Scan for the cell matching the given text and deliver its (x, y) coordinate at center. 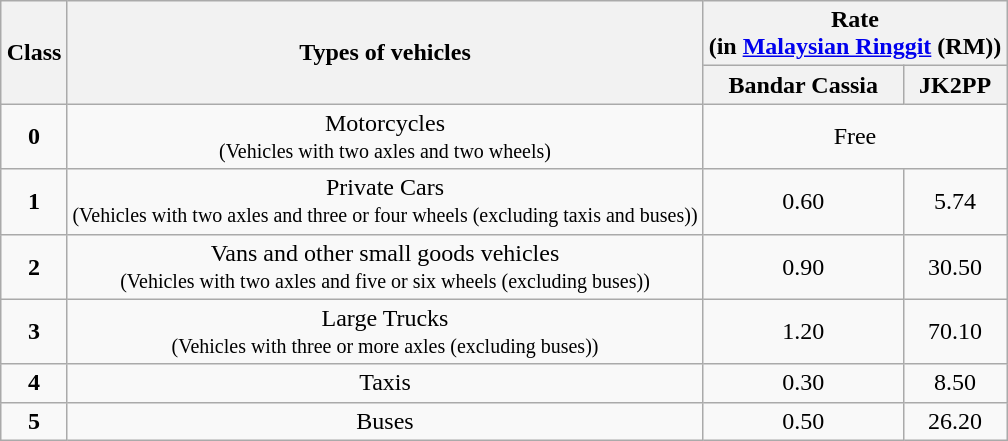
3 (34, 332)
JK2PP (955, 85)
Private Cars(Vehicles with two axles and three or four wheels (excluding taxis and buses)) (385, 202)
26.20 (955, 421)
Motorcycles(Vehicles with two axles and two wheels) (385, 136)
30.50 (955, 266)
1.20 (803, 332)
Vans and other small goods vehicles(Vehicles with two axles and five or six wheels (excluding buses)) (385, 266)
5.74 (955, 202)
Large Trucks(Vehicles with three or more axles (excluding buses)) (385, 332)
Bandar Cassia (803, 85)
0.30 (803, 383)
5 (34, 421)
70.10 (955, 332)
Rate(in Malaysian Ringgit (RM)) (855, 34)
Free (855, 136)
8.50 (955, 383)
Class (34, 52)
0.90 (803, 266)
2 (34, 266)
Buses (385, 421)
Taxis (385, 383)
Types of vehicles (385, 52)
0.60 (803, 202)
0.50 (803, 421)
0 (34, 136)
1 (34, 202)
4 (34, 383)
